Return the [x, y] coordinate for the center point of the cell that contains the specified text.  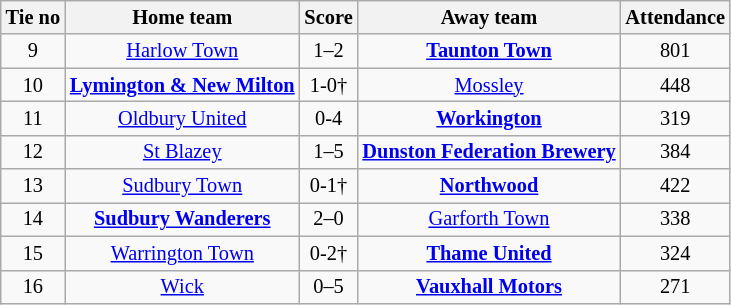
Away team [490, 17]
324 [676, 253]
Harlow Town [182, 51]
1-0† [329, 85]
Tie no [33, 17]
801 [676, 51]
338 [676, 219]
Score [329, 17]
384 [676, 152]
St Blazey [182, 152]
14 [33, 219]
0-1† [329, 186]
Sudbury Town [182, 186]
13 [33, 186]
Vauxhall Motors [490, 287]
1–5 [329, 152]
Northwood [490, 186]
16 [33, 287]
422 [676, 186]
Dunston Federation Brewery [490, 152]
Garforth Town [490, 219]
2–0 [329, 219]
271 [676, 287]
Mossley [490, 85]
Sudbury Wanderers [182, 219]
9 [33, 51]
12 [33, 152]
448 [676, 85]
Wick [182, 287]
Oldbury United [182, 118]
1–2 [329, 51]
0-2† [329, 253]
319 [676, 118]
Home team [182, 17]
10 [33, 85]
Workington [490, 118]
Attendance [676, 17]
Lymington & New Milton [182, 85]
Taunton Town [490, 51]
Thame United [490, 253]
Warrington Town [182, 253]
0–5 [329, 287]
11 [33, 118]
15 [33, 253]
0-4 [329, 118]
